Capture the cell that displays the provided text and extract its (X, Y) central coordinate. 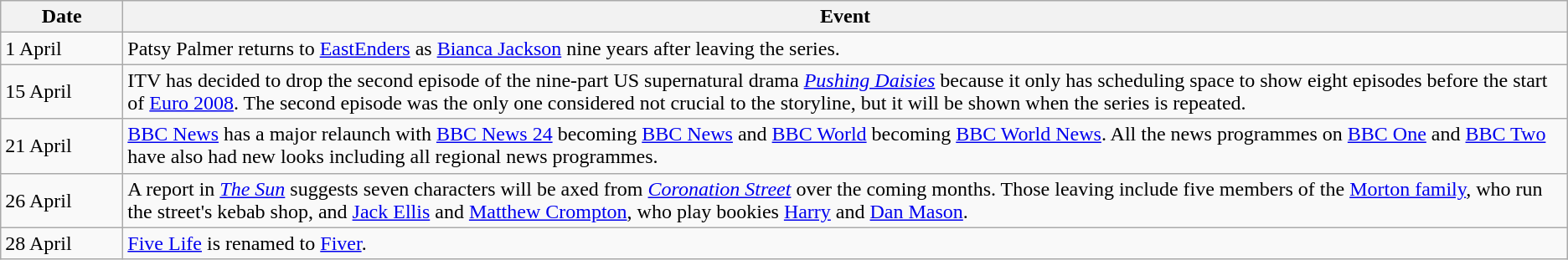
1 April (62, 48)
Patsy Palmer returns to EastEnders as Bianca Jackson nine years after leaving the series. (845, 48)
15 April (62, 92)
Five Life is renamed to Fiver. (845, 243)
26 April (62, 201)
Date (62, 17)
28 April (62, 243)
21 April (62, 145)
Event (845, 17)
